Return [X, Y] of the center of cell containing provided text 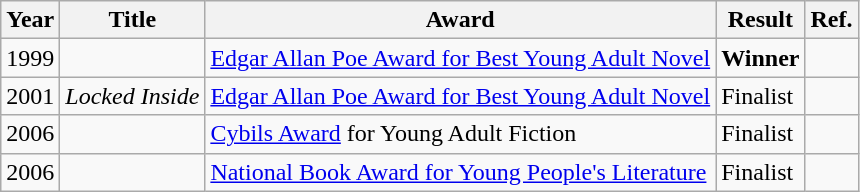
National Book Award for Young People's Literature [460, 172]
Title [132, 20]
Award [460, 20]
2001 [30, 96]
Result [760, 20]
Locked Inside [132, 96]
Year [30, 20]
1999 [30, 58]
Winner [760, 58]
Ref. [832, 20]
Cybils Award for Young Adult Fiction [460, 134]
